Pinpoint the cell where the given text exists, returning its (X, Y) midpoint coordinate. 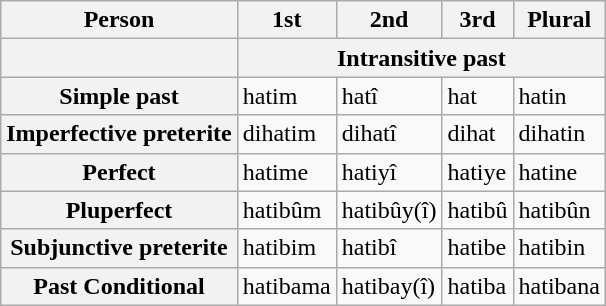
hatine (559, 172)
hatibama (286, 286)
hatim (286, 96)
hatiyî (389, 172)
Intransitive past (421, 58)
hatibû (478, 210)
hatibe (478, 248)
dihatim (286, 134)
hat (478, 96)
Imperfective preterite (119, 134)
Past Conditional (119, 286)
hatibana (559, 286)
Plural (559, 20)
hatiye (478, 172)
hatî (389, 96)
hatibin (559, 248)
Person (119, 20)
Simple past (119, 96)
dihat (478, 134)
hatibûn (559, 210)
Pluperfect (119, 210)
Perfect (119, 172)
hatiba (478, 286)
hatibay(î) (389, 286)
2nd (389, 20)
1st (286, 20)
hatime (286, 172)
3rd (478, 20)
hatibim (286, 248)
dihatî (389, 134)
hatibûy(î) (389, 210)
hatin (559, 96)
dihatin (559, 134)
hatibûm (286, 210)
hatibî (389, 248)
Subjunctive preterite (119, 248)
